Detect which cell encompasses the target text, then output its (X, Y) center coordinate. 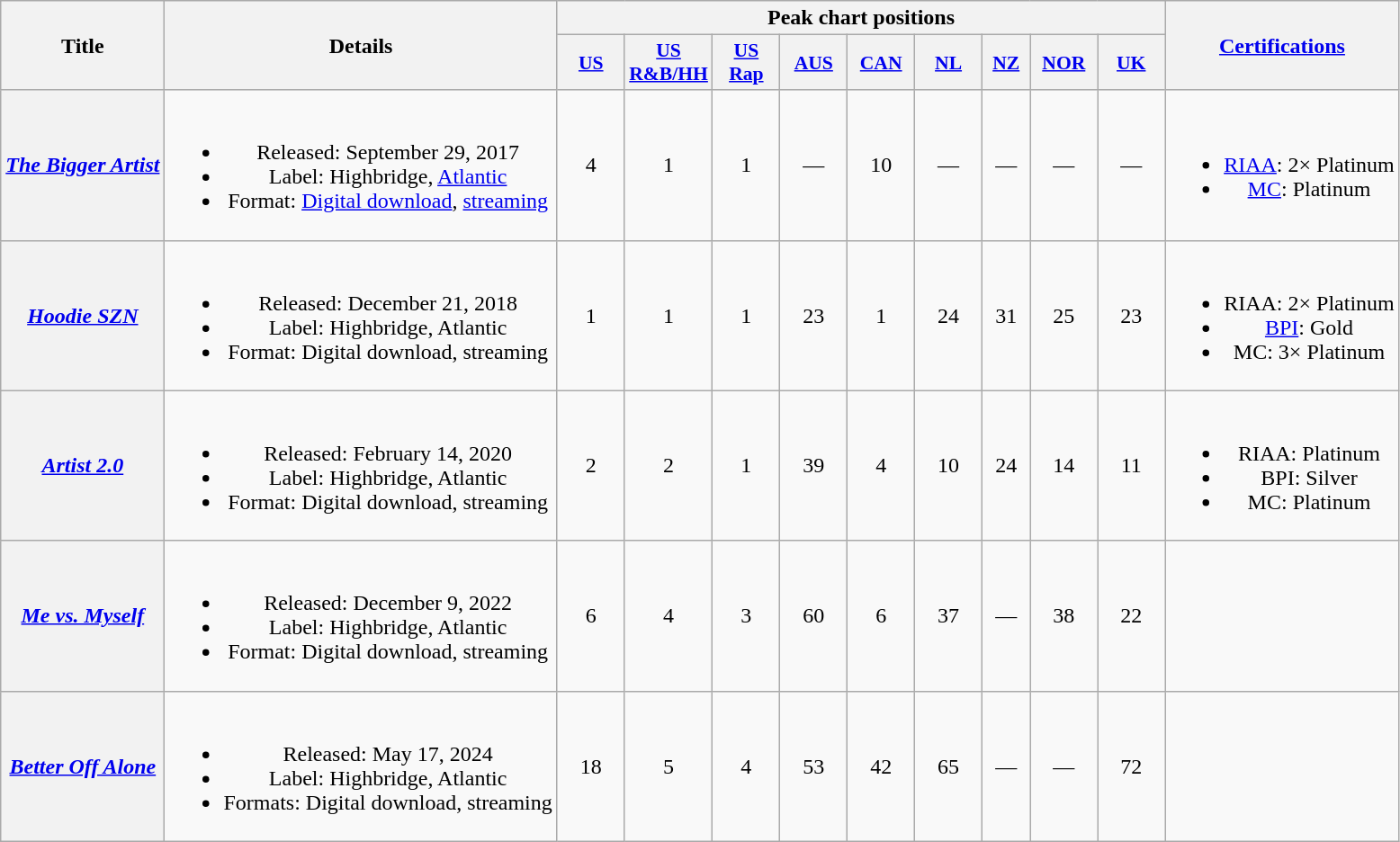
39 (813, 466)
Hoodie SZN (83, 315)
RIAA: PlatinumBPI: SilverMC: Platinum (1283, 466)
65 (948, 766)
US R&B/HH (669, 63)
NZ (1006, 63)
RIAA: 2× PlatinumMC: Platinum (1283, 166)
Released: December 9, 2022Label: Highbridge, AtlanticFormat: Digital download, streaming (361, 615)
38 (1063, 615)
Title (83, 45)
RIAA: 2× PlatinumBPI: GoldMC: 3× Platinum (1283, 315)
Artist 2.0 (83, 466)
CAN (882, 63)
AUS (813, 63)
22 (1132, 615)
NL (948, 63)
53 (813, 766)
25 (1063, 315)
The Bigger Artist (83, 166)
US (590, 63)
60 (813, 615)
Peak chart positions (860, 18)
Certifications (1283, 45)
18 (590, 766)
37 (948, 615)
Better Off Alone (83, 766)
Released: September 29, 2017Label: Highbridge, AtlanticFormat: Digital download, streaming (361, 166)
USRap (747, 63)
Released: February 14, 2020Label: Highbridge, AtlanticFormat: Digital download, streaming (361, 466)
14 (1063, 466)
3 (747, 615)
72 (1132, 766)
42 (882, 766)
UK (1132, 63)
5 (669, 766)
Details (361, 45)
Me vs. Myself (83, 615)
31 (1006, 315)
Released: May 17, 2024Label: Highbridge, AtlanticFormats: Digital download, streaming (361, 766)
Released: December 21, 2018Label: Highbridge, AtlanticFormat: Digital download, streaming (361, 315)
NOR (1063, 63)
11 (1132, 466)
